Output the (x, y) coordinate of the center of the cell containing the given text.  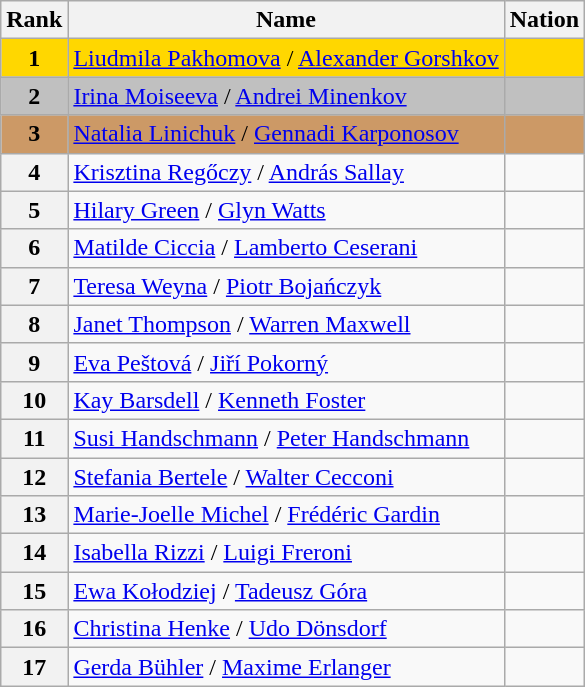
9 (34, 362)
17 (34, 667)
Susi Handschmann / Peter Handschmann (286, 438)
Gerda Bühler / Maxime Erlanger (286, 667)
5 (34, 210)
Kay Barsdell / Kenneth Foster (286, 400)
1 (34, 58)
Krisztina Regőczy / András Sallay (286, 172)
14 (34, 553)
Isabella Rizzi / Luigi Freroni (286, 553)
Irina Moiseeva / Andrei Minenkov (286, 96)
8 (34, 324)
Eva Peštová / Jiří Pokorný (286, 362)
Stefania Bertele / Walter Cecconi (286, 477)
12 (34, 477)
Name (286, 20)
15 (34, 591)
Matilde Ciccia / Lamberto Ceserani (286, 248)
Janet Thompson / Warren Maxwell (286, 324)
11 (34, 438)
7 (34, 286)
4 (34, 172)
13 (34, 515)
16 (34, 629)
2 (34, 96)
Rank (34, 20)
Natalia Linichuk / Gennadi Karponosov (286, 134)
Marie-Joelle Michel / Frédéric Gardin (286, 515)
10 (34, 400)
6 (34, 248)
Hilary Green / Glyn Watts (286, 210)
3 (34, 134)
Christina Henke / Udo Dönsdorf (286, 629)
Liudmila Pakhomova / Alexander Gorshkov (286, 58)
Ewa Kołodziej / Tadeusz Góra (286, 591)
Teresa Weyna / Piotr Bojańczyk (286, 286)
Nation (544, 20)
